Provide the (X, Y) coordinate of the cell's center where the given text is located.  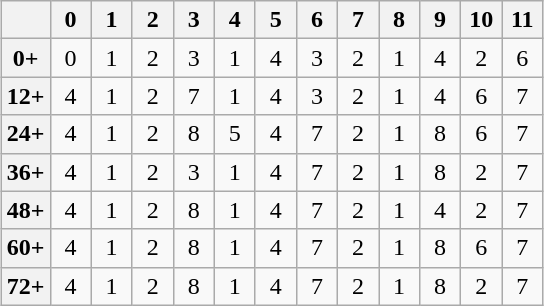
12+ (26, 96)
36+ (26, 172)
0+ (26, 58)
72+ (26, 286)
60+ (26, 248)
24+ (26, 134)
11 (522, 20)
48+ (26, 210)
9 (440, 20)
10 (482, 20)
